Return (x, y) of the center of cell containing provided text 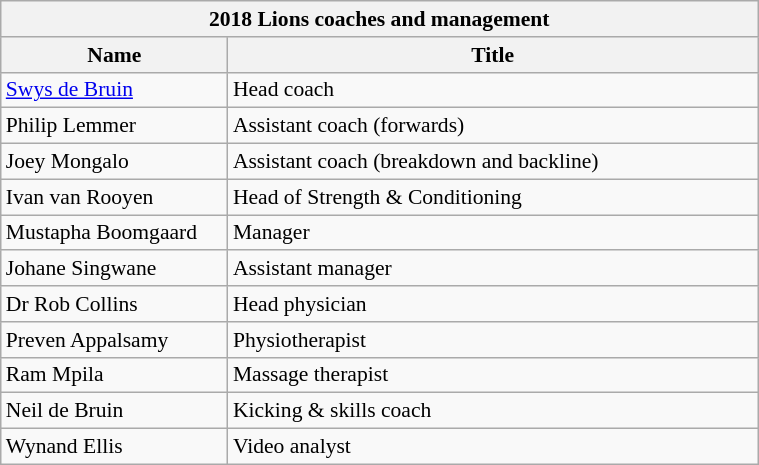
Head of Strength & Conditioning (493, 197)
Johane Singwane (114, 269)
Ivan van Rooyen (114, 197)
Manager (493, 233)
Physiotherapist (493, 340)
Assistant coach (breakdown and backline) (493, 162)
Video analyst (493, 447)
Joey Mongalo (114, 162)
Head coach (493, 90)
Philip Lemmer (114, 126)
Swys de Bruin (114, 90)
Head physician (493, 304)
Assistant manager (493, 269)
Kicking & skills coach (493, 411)
Ram Mpila (114, 375)
Dr Rob Collins (114, 304)
Wynand Ellis (114, 447)
Name (114, 55)
Preven Appalsamy (114, 340)
Massage therapist (493, 375)
2018 Lions coaches and management (380, 19)
Assistant coach (forwards) (493, 126)
Neil de Bruin (114, 411)
Title (493, 55)
Mustapha Boomgaard (114, 233)
